Search for the cell housing the specified text and yield its (X, Y) center coordinate. 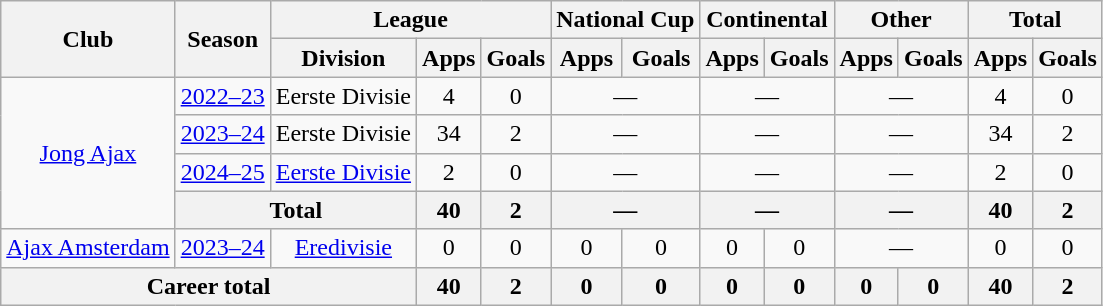
Season (222, 39)
Club (88, 39)
Continental (767, 20)
National Cup (626, 20)
Eredivisie (343, 248)
2024–25 (222, 172)
Career total (209, 286)
Ajax Amsterdam (88, 248)
2022–23 (222, 96)
Jong Ajax (88, 153)
Other (901, 20)
League (410, 20)
Division (343, 58)
